For the text-containing cell, return its midpoint in (X, Y) coordinate format. 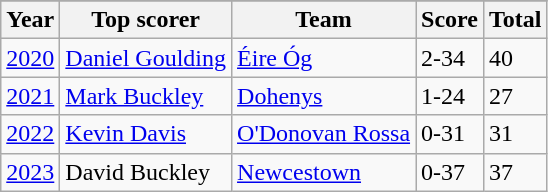
Total (516, 20)
0-37 (450, 172)
2022 (30, 134)
1-24 (450, 96)
O'Donovan Rossa (324, 134)
Éire Óg (324, 58)
Kevin Davis (146, 134)
2-34 (450, 58)
Mark Buckley (146, 96)
37 (516, 172)
2020 (30, 58)
Top scorer (146, 20)
Team (324, 20)
0-31 (450, 134)
Newcestown (324, 172)
Score (450, 20)
27 (516, 96)
Daniel Goulding (146, 58)
2021 (30, 96)
David Buckley (146, 172)
Year (30, 20)
Dohenys (324, 96)
2023 (30, 172)
31 (516, 134)
40 (516, 58)
